Output the [X, Y] coordinate of the center of the cell containing the given text.  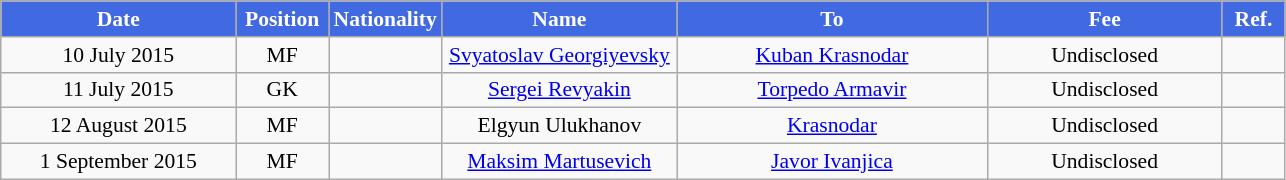
Ref. [1254, 19]
To [832, 19]
11 July 2015 [118, 90]
GK [282, 90]
Maksim Martusevich [560, 162]
1 September 2015 [118, 162]
Name [560, 19]
Elgyun Ulukhanov [560, 126]
Torpedo Armavir [832, 90]
Javor Ivanjica [832, 162]
Krasnodar [832, 126]
10 July 2015 [118, 55]
Date [118, 19]
Sergei Revyakin [560, 90]
Nationality [384, 19]
Svyatoslav Georgiyevsky [560, 55]
12 August 2015 [118, 126]
Kuban Krasnodar [832, 55]
Position [282, 19]
Fee [1104, 19]
